Detect which cell encompasses the target text, then output its (x, y) center coordinate. 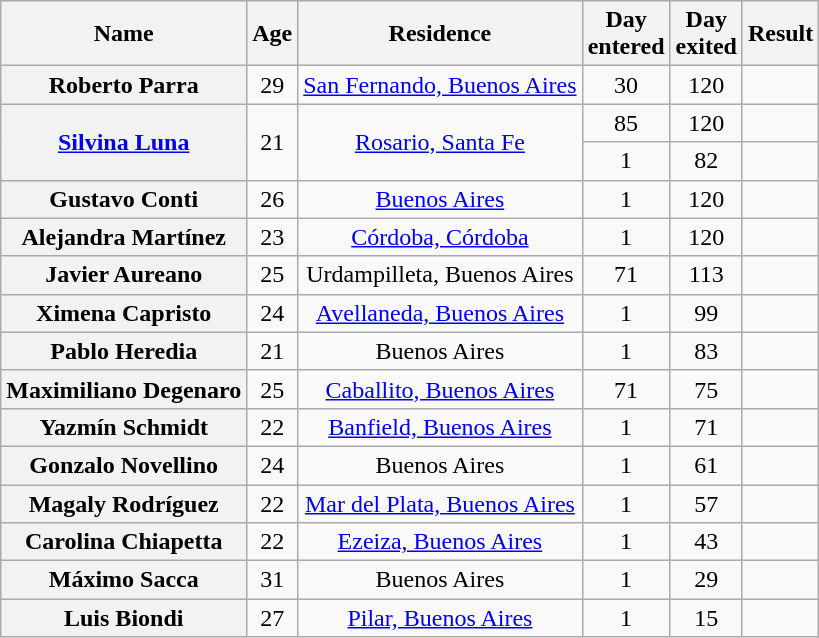
99 (706, 313)
113 (706, 275)
Ximena Capristo (124, 313)
Rosario, Santa Fe (440, 142)
27 (272, 618)
Luis Biondi (124, 618)
Avellaneda, Buenos Aires (440, 313)
Residence (440, 34)
Result (780, 34)
31 (272, 580)
Javier Aureano (124, 275)
30 (626, 85)
Magaly Rodríguez (124, 503)
Máximo Sacca (124, 580)
Urdampilleta, Buenos Aires (440, 275)
Banfield, Buenos Aires (440, 427)
Silvina Luna (124, 142)
Maximiliano Degenaro (124, 389)
Gustavo Conti (124, 199)
Age (272, 34)
61 (706, 465)
85 (626, 123)
83 (706, 351)
Mar del Plata, Buenos Aires (440, 503)
Name (124, 34)
15 (706, 618)
Dayentered (626, 34)
26 (272, 199)
Ezeiza, Buenos Aires (440, 542)
Roberto Parra (124, 85)
23 (272, 237)
Carolina Chiapetta (124, 542)
57 (706, 503)
Alejandra Martínez (124, 237)
Córdoba, Córdoba (440, 237)
Dayexited (706, 34)
Caballito, Buenos Aires (440, 389)
Yazmín Schmidt (124, 427)
Pablo Heredia (124, 351)
82 (706, 161)
San Fernando, Buenos Aires (440, 85)
75 (706, 389)
43 (706, 542)
Gonzalo Novellino (124, 465)
Pilar, Buenos Aires (440, 618)
